Search for the cell housing the specified text and yield its [X, Y] center coordinate. 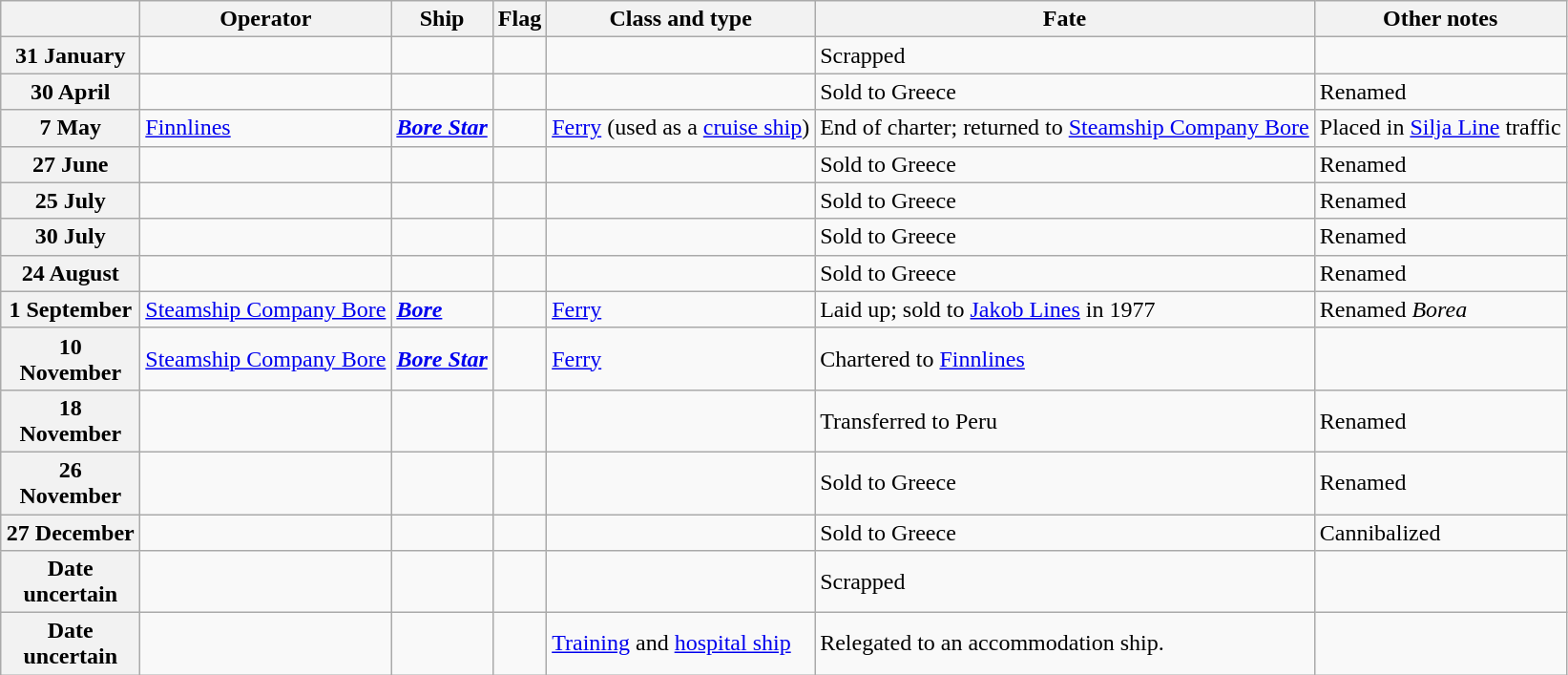
Cannibalized [1440, 532]
Bore [442, 309]
Training and hospital ship [681, 643]
24 August [71, 273]
Chartered to Finnlines [1065, 359]
Transferred to Peru [1065, 420]
Renamed Borea [1440, 309]
Ship [442, 19]
1 September [71, 309]
7 May [71, 128]
Class and type [681, 19]
31 January [71, 55]
Operator [265, 19]
Flag [519, 19]
Placed in Silja Line traffic [1440, 128]
27 June [71, 164]
End of charter; returned to Steamship Company Bore [1065, 128]
26 November [71, 483]
27 December [71, 532]
30 April [71, 92]
Laid up; sold to Jakob Lines in 1977 [1065, 309]
18 November [71, 420]
Finnlines [265, 128]
10 November [71, 359]
30 July [71, 237]
25 July [71, 200]
Relegated to an accommodation ship. [1065, 643]
Other notes [1440, 19]
Ferry (used as a cruise ship) [681, 128]
Fate [1065, 19]
